Extract the (x, y) coordinate from the center of the cell holding the provided text.  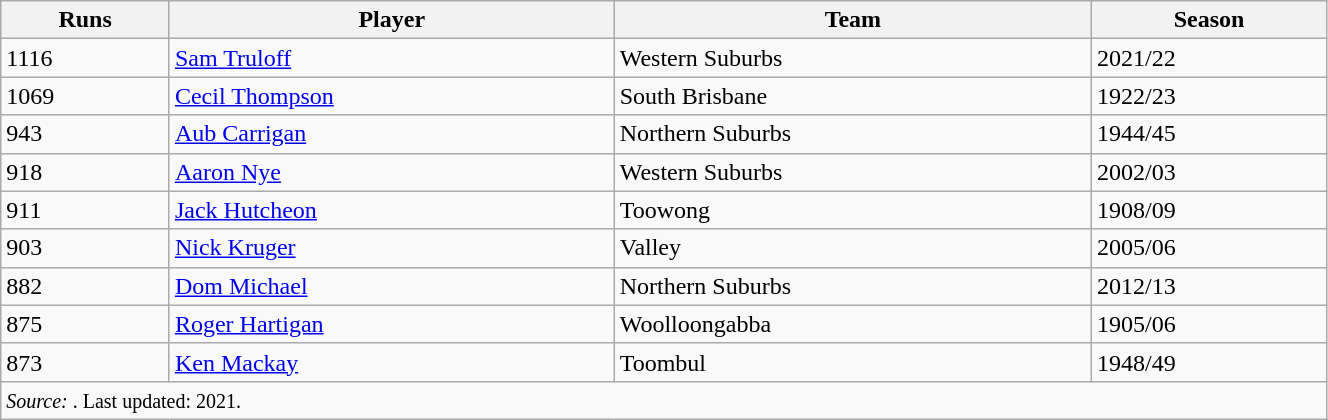
Runs (86, 20)
Roger Hartigan (392, 324)
1908/09 (1210, 210)
2021/22 (1210, 58)
Sam Truloff (392, 58)
Toombul (852, 362)
Source: . Last updated: 2021. (664, 400)
Team (852, 20)
1944/45 (1210, 134)
1116 (86, 58)
Valley (852, 248)
South Brisbane (852, 96)
Woolloongabba (852, 324)
2012/13 (1210, 286)
Player (392, 20)
Aaron Nye (392, 172)
Aub Carrigan (392, 134)
Cecil Thompson (392, 96)
918 (86, 172)
Season (1210, 20)
2005/06 (1210, 248)
Jack Hutcheon (392, 210)
1905/06 (1210, 324)
Nick Kruger (392, 248)
Ken Mackay (392, 362)
875 (86, 324)
1922/23 (1210, 96)
911 (86, 210)
1948/49 (1210, 362)
943 (86, 134)
873 (86, 362)
Toowong (852, 210)
2002/03 (1210, 172)
1069 (86, 96)
903 (86, 248)
Dom Michael (392, 286)
882 (86, 286)
